Return [X, Y] of the center of cell containing provided text 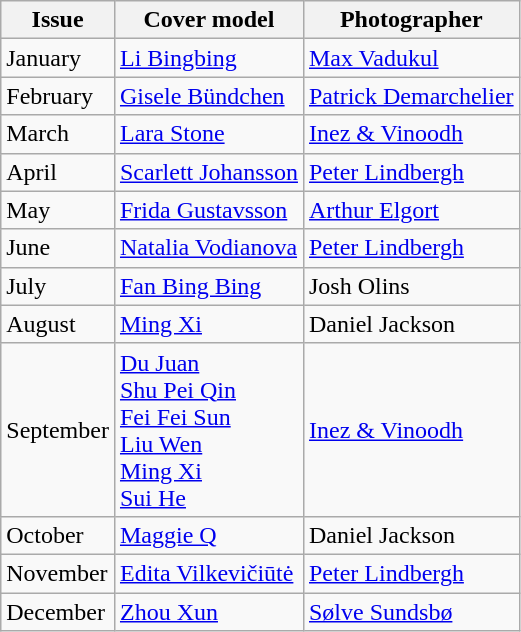
July [58, 286]
Du JuanShu Pei QinFei Fei SunLiu WenMing XiSui He [208, 430]
January [58, 58]
Photographer [411, 20]
August [58, 324]
Scarlett Johansson [208, 172]
Cover model [208, 20]
Maggie Q [208, 535]
Frida Gustavsson [208, 210]
Max Vadukul [411, 58]
November [58, 573]
Li Bingbing [208, 58]
Sølve Sundsbø [411, 611]
Arthur Elgort [411, 210]
October [58, 535]
Lara Stone [208, 134]
Fan Bing Bing [208, 286]
December [58, 611]
Zhou Xun [208, 611]
Natalia Vodianova [208, 248]
Patrick Demarchelier [411, 96]
Issue [58, 20]
Josh Olins [411, 286]
September [58, 430]
April [58, 172]
February [58, 96]
Edita Vilkevičiūtė [208, 573]
June [58, 248]
March [58, 134]
May [58, 210]
Ming Xi [208, 324]
Gisele Bündchen [208, 96]
